Identify which cell holds the provided text, then report its (x, y) central coordinate. 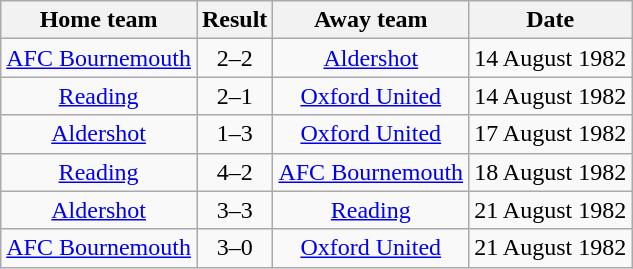
1–3 (234, 134)
Result (234, 20)
17 August 1982 (550, 134)
Away team (371, 20)
3–3 (234, 210)
4–2 (234, 172)
2–1 (234, 96)
18 August 1982 (550, 172)
Date (550, 20)
Home team (99, 20)
3–0 (234, 248)
2–2 (234, 58)
